Return (X, Y) of the center of cell containing provided text 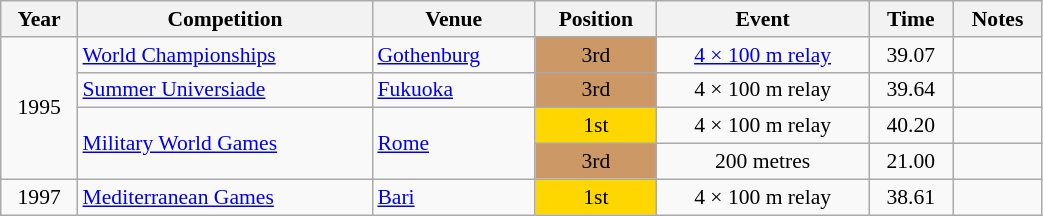
Competition (226, 19)
200 metres (763, 162)
Summer Universiade (226, 90)
Mediterranean Games (226, 197)
Notes (998, 19)
Bari (454, 197)
Rome (454, 144)
38.61 (910, 197)
Fukuoka (454, 90)
Military World Games (226, 144)
21.00 (910, 162)
Position (596, 19)
Venue (454, 19)
1997 (40, 197)
40.20 (910, 126)
39.64 (910, 90)
Event (763, 19)
1995 (40, 108)
Gothenburg (454, 55)
World Championships (226, 55)
39.07 (910, 55)
Year (40, 19)
Time (910, 19)
